Detect which cell encompasses the target text, then output its [X, Y] center coordinate. 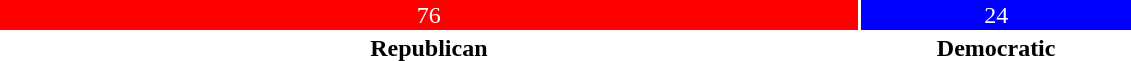
76 [429, 15]
